Find where the given text appears and provide that cell's center as (X, Y) coordinate. 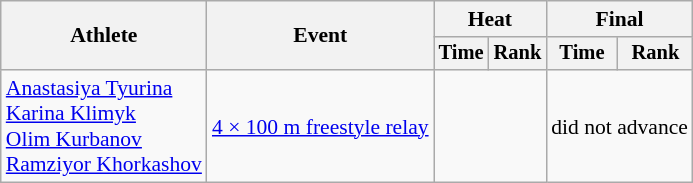
Event (320, 36)
4 × 100 m freestyle relay (320, 126)
Final (620, 19)
did not advance (620, 126)
Heat (490, 19)
Athlete (104, 36)
Anastasiya TyurinaKarina KlimykOlim KurbanovRamziyor Khorkashov (104, 126)
